Scan for the cell matching the given text and deliver its (x, y) coordinate at center. 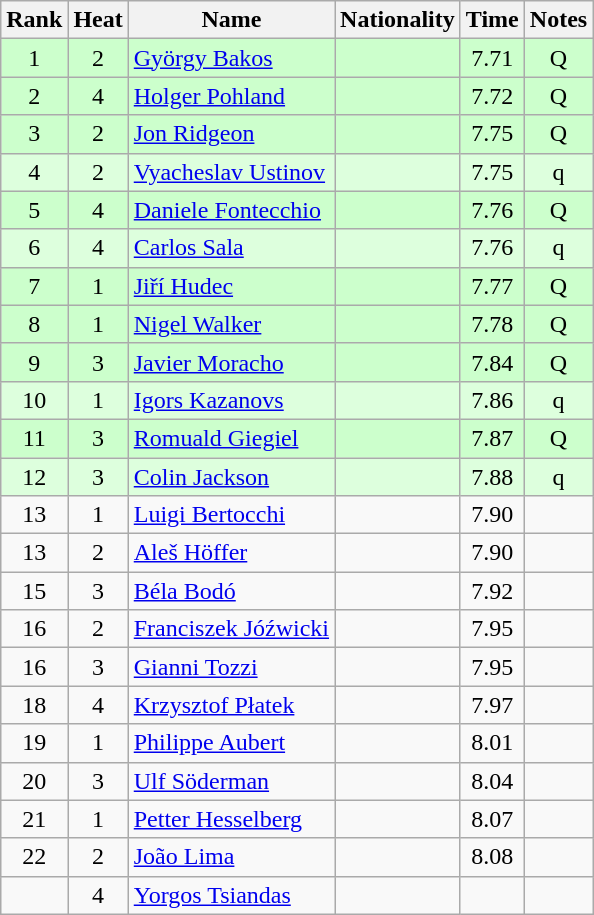
Vyacheslav Ustinov (231, 172)
György Bakos (231, 58)
7.86 (492, 400)
Philippe Aubert (231, 743)
5 (34, 210)
Notes (558, 20)
18 (34, 705)
15 (34, 591)
6 (34, 248)
Daniele Fontecchio (231, 210)
7.77 (492, 286)
8.07 (492, 819)
8.01 (492, 743)
Nigel Walker (231, 324)
Ulf Söderman (231, 781)
Holger Pohland (231, 96)
7.92 (492, 591)
Petter Hesselberg (231, 819)
19 (34, 743)
Gianni Tozzi (231, 667)
8.08 (492, 857)
Jiří Hudec (231, 286)
7.78 (492, 324)
7.72 (492, 96)
20 (34, 781)
11 (34, 438)
Jon Ridgeon (231, 134)
Name (231, 20)
8 (34, 324)
Franciszek Jóźwicki (231, 629)
Heat (98, 20)
9 (34, 362)
7 (34, 286)
Béla Bodó (231, 591)
Aleš Höffer (231, 553)
12 (34, 477)
7.71 (492, 58)
Carlos Sala (231, 248)
21 (34, 819)
8.04 (492, 781)
Romuald Giegiel (231, 438)
22 (34, 857)
Igors Kazanovs (231, 400)
Yorgos Tsiandas (231, 895)
7.84 (492, 362)
Krzysztof Płatek (231, 705)
7.88 (492, 477)
Colin Jackson (231, 477)
Time (492, 20)
Luigi Bertocchi (231, 515)
7.87 (492, 438)
Rank (34, 20)
7.97 (492, 705)
10 (34, 400)
João Lima (231, 857)
Nationality (398, 20)
Javier Moracho (231, 362)
